Capture the cell that displays the provided text and extract its (X, Y) central coordinate. 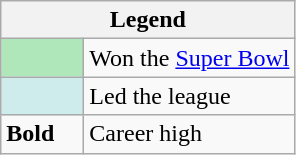
Legend (148, 20)
Career high (190, 134)
Bold (42, 134)
Led the league (190, 96)
Won the Super Bowl (190, 58)
